From the cell containing the given text, extract its center point as [X, Y] coordinate. 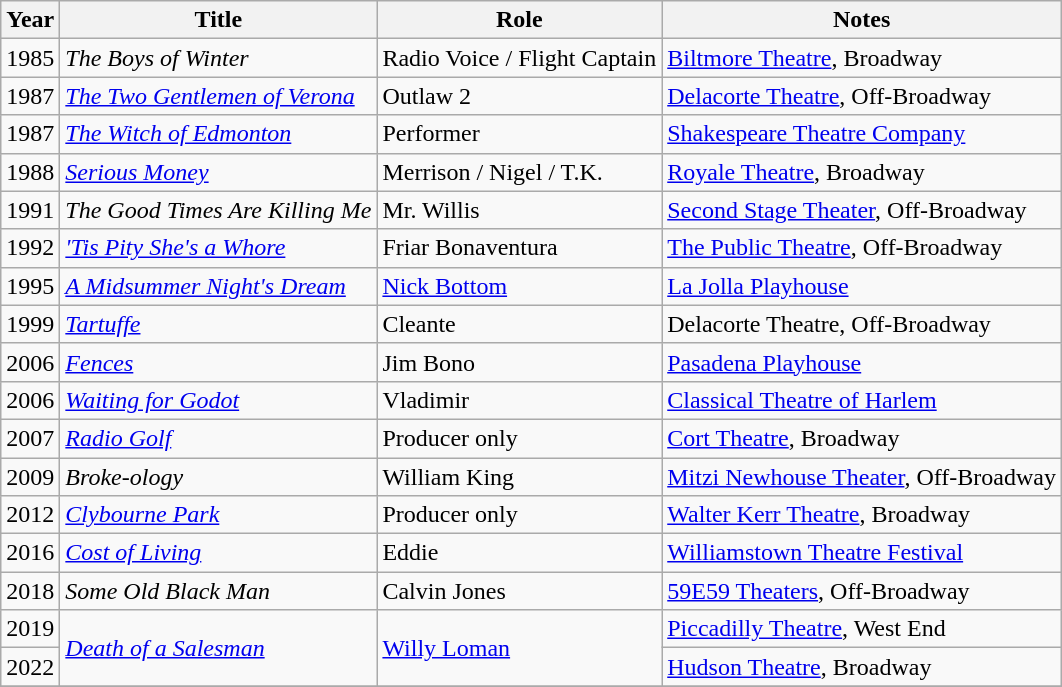
Biltmore Theatre, Broadway [862, 58]
Performer [520, 134]
Shakespeare Theatre Company [862, 134]
The Two Gentlemen of Verona [218, 96]
2016 [30, 553]
Hudson Theatre, Broadway [862, 667]
2007 [30, 438]
Calvin Jones [520, 591]
Outlaw 2 [520, 96]
Role [520, 20]
The Public Theatre, Off-Broadway [862, 248]
Broke-ology [218, 477]
Year [30, 20]
Eddie [520, 553]
Merrison / Nigel / T.K. [520, 172]
Jim Bono [520, 362]
Nick Bottom [520, 286]
Mr. Willis [520, 210]
Notes [862, 20]
1988 [30, 172]
2018 [30, 591]
Fences [218, 362]
Mitzi Newhouse Theater, Off-Broadway [862, 477]
Cort Theatre, Broadway [862, 438]
Friar Bonaventura [520, 248]
2009 [30, 477]
Vladimir [520, 400]
Radio Golf [218, 438]
Waiting for Godot [218, 400]
1992 [30, 248]
Some Old Black Man [218, 591]
The Boys of Winter [218, 58]
Serious Money [218, 172]
The Witch of Edmonton [218, 134]
59E59 Theaters, Off-Broadway [862, 591]
Cost of Living [218, 553]
Classical Theatre of Harlem [862, 400]
1985 [30, 58]
2019 [30, 629]
Radio Voice / Flight Captain [520, 58]
1999 [30, 324]
2012 [30, 515]
1991 [30, 210]
Clybourne Park [218, 515]
Tartuffe [218, 324]
Second Stage Theater, Off-Broadway [862, 210]
Willy Loman [520, 648]
1995 [30, 286]
'Tis Pity She's a Whore [218, 248]
Cleante [520, 324]
Walter Kerr Theatre, Broadway [862, 515]
Title [218, 20]
La Jolla Playhouse [862, 286]
Williamstown Theatre Festival [862, 553]
A Midsummer Night's Dream [218, 286]
2022 [30, 667]
Piccadilly Theatre, West End [862, 629]
Pasadena Playhouse [862, 362]
The Good Times Are Killing Me [218, 210]
Royale Theatre, Broadway [862, 172]
Death of a Salesman [218, 648]
William King [520, 477]
